Scan for the cell matching the given text and deliver its [x, y] coordinate at center. 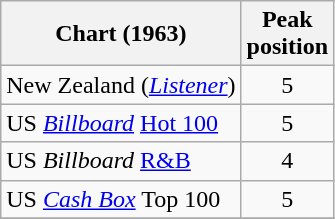
US Billboard Hot 100 [121, 123]
Peakposition [287, 34]
4 [287, 161]
US Cash Box Top 100 [121, 199]
Chart (1963) [121, 34]
New Zealand (Listener) [121, 85]
US Billboard R&B [121, 161]
